Return (X, Y) of the center of cell containing provided text 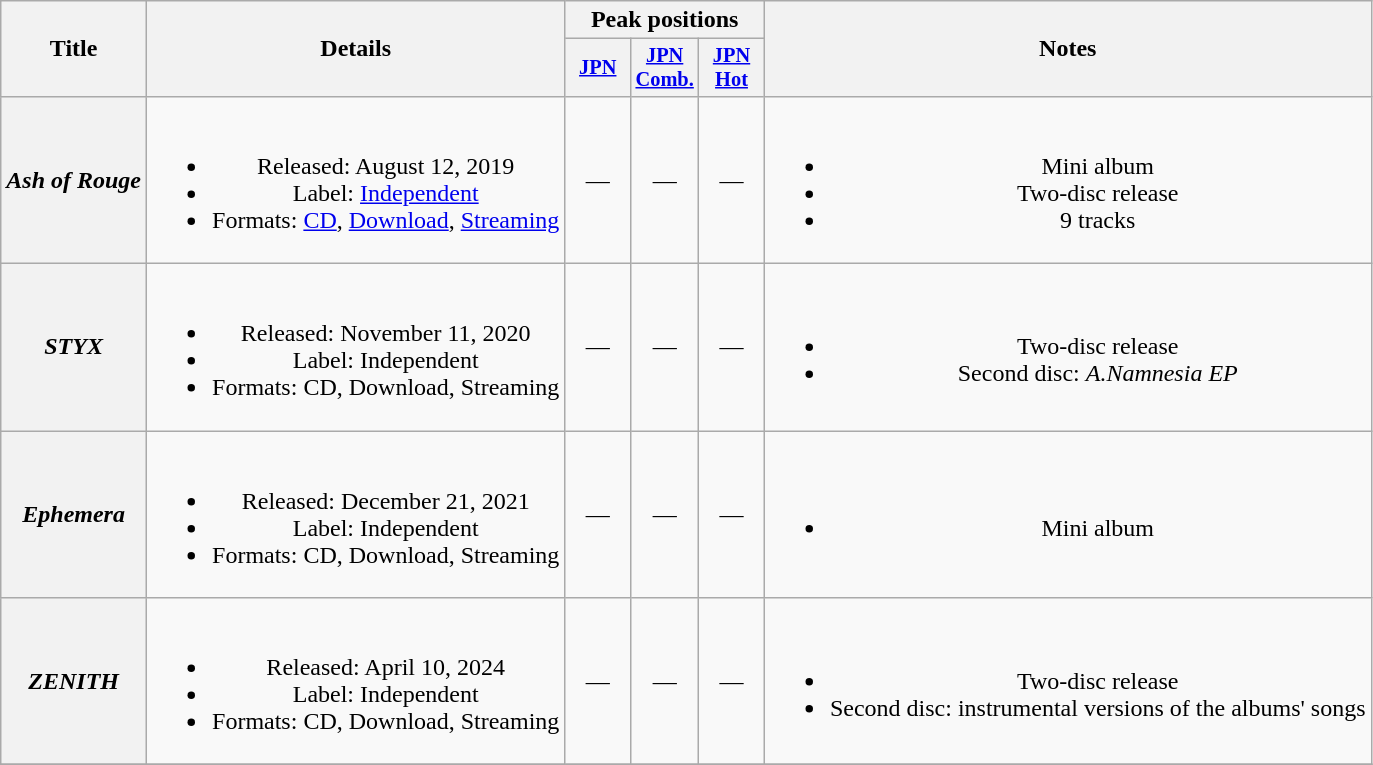
JPNHot (732, 68)
Two-disc releaseSecond disc: A.Namnesia EP (1068, 348)
Released: December 21, 2021Label: IndependentFormats: CD, Download, Streaming (356, 514)
Mini album (1068, 514)
Two-disc releaseSecond disc: instrumental versions of the albums' songs (1068, 682)
ZENITH (74, 682)
Peak positions (665, 20)
Ephemera (74, 514)
Released: November 11, 2020Label: IndependentFormats: CD, Download, Streaming (356, 348)
Released: April 10, 2024Label: IndependentFormats: CD, Download, Streaming (356, 682)
Ash of Rouge (74, 180)
JPNComb. (665, 68)
Notes (1068, 49)
Mini albumTwo-disc release9 tracks (1068, 180)
Released: August 12, 2019Label: IndependentFormats: CD, Download, Streaming (356, 180)
STYX (74, 348)
JPN (598, 68)
Title (74, 49)
Details (356, 49)
